From the cell containing the given text, extract its center point as (x, y) coordinate. 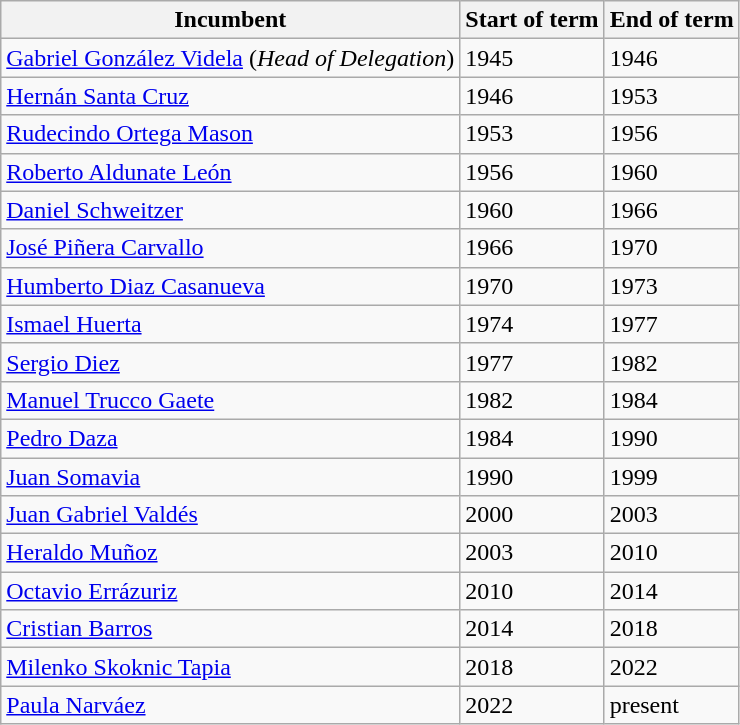
1973 (672, 286)
2000 (532, 515)
Milenko Skoknic Tapia (230, 667)
Roberto Aldunate León (230, 172)
Paula Narváez (230, 705)
Humberto Diaz Casanueva (230, 286)
Daniel Schweitzer (230, 210)
Juan Somavia (230, 477)
Pedro Daza (230, 438)
present (672, 705)
1945 (532, 58)
1999 (672, 477)
1974 (532, 324)
Sergio Diez (230, 362)
Rudecindo Ortega Mason (230, 134)
Ismael Huerta (230, 324)
Manuel Trucco Gaete (230, 400)
Cristian Barros (230, 629)
End of term (672, 20)
Start of term (532, 20)
Incumbent (230, 20)
Hernán Santa Cruz (230, 96)
Gabriel González Videla (Head of Delegation) (230, 58)
José Piñera Carvallo (230, 248)
Octavio Errázuriz (230, 591)
Heraldo Muñoz (230, 553)
Juan Gabriel Valdés (230, 515)
